Extract the (x, y) coordinate from the center of the cell holding the provided text.  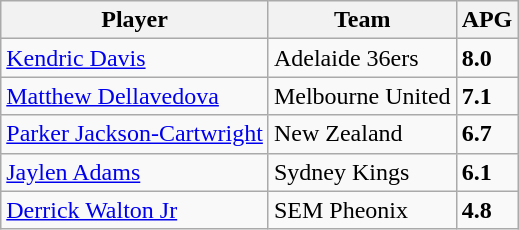
Adelaide 36ers (362, 58)
SEM Pheonix (362, 210)
Team (362, 20)
Sydney Kings (362, 172)
Melbourne United (362, 96)
6.7 (487, 134)
APG (487, 20)
6.1 (487, 172)
8.0 (487, 58)
New Zealand (362, 134)
Jaylen Adams (135, 172)
4.8 (487, 210)
Kendric Davis (135, 58)
Derrick Walton Jr (135, 210)
7.1 (487, 96)
Matthew Dellavedova (135, 96)
Player (135, 20)
Parker Jackson-Cartwright (135, 134)
